Return the [x, y] coordinate for the center point of the cell that contains the specified text.  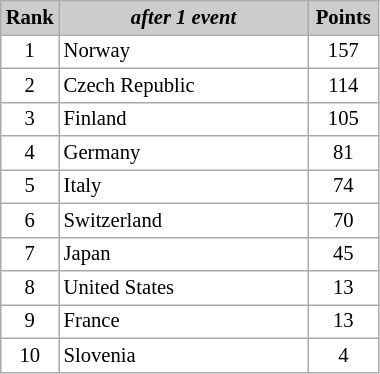
10 [30, 355]
Slovenia [184, 355]
Germany [184, 153]
2 [30, 85]
81 [343, 153]
Rank [30, 17]
Japan [184, 254]
Switzerland [184, 220]
105 [343, 119]
Czech Republic [184, 85]
74 [343, 186]
Finland [184, 119]
70 [343, 220]
France [184, 321]
45 [343, 254]
157 [343, 51]
United States [184, 287]
Points [343, 17]
6 [30, 220]
9 [30, 321]
114 [343, 85]
3 [30, 119]
after 1 event [184, 17]
7 [30, 254]
1 [30, 51]
Italy [184, 186]
5 [30, 186]
Norway [184, 51]
8 [30, 287]
